Return the (X, Y) coordinate for the center point of the cell that contains the specified text.  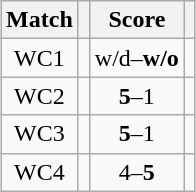
w/d–w/o (136, 58)
WC1 (40, 58)
WC4 (40, 172)
Score (136, 20)
WC3 (40, 134)
Match (40, 20)
WC2 (40, 96)
4–5 (136, 172)
